Pinpoint the cell where the given text exists, returning its [x, y] midpoint coordinate. 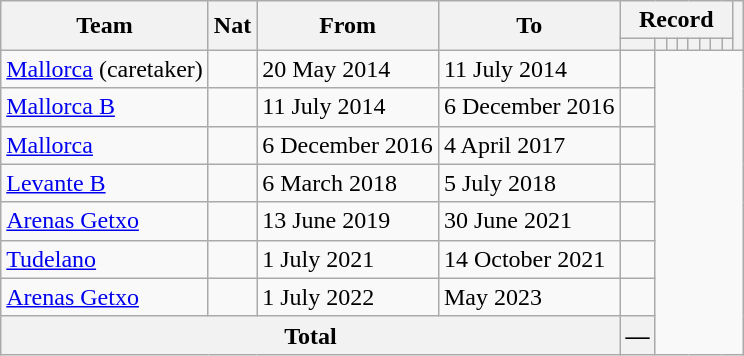
From [348, 26]
Team [105, 26]
Total [310, 335]
20 May 2014 [348, 69]
Mallorca [105, 145]
— [638, 335]
13 June 2019 [348, 221]
14 October 2021 [529, 259]
May 2023 [529, 297]
1 July 2022 [348, 297]
Record [676, 20]
5 July 2018 [529, 183]
1 July 2021 [348, 259]
4 April 2017 [529, 145]
Nat [232, 26]
Tudelano [105, 259]
30 June 2021 [529, 221]
6 March 2018 [348, 183]
To [529, 26]
Levante B [105, 183]
Mallorca B [105, 107]
Mallorca (caretaker) [105, 69]
